Extract the (X, Y) coordinate from the center of the cell holding the provided text.  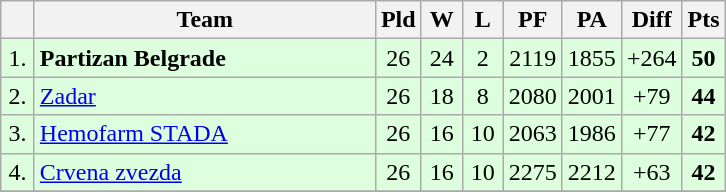
PA (592, 20)
Team (204, 20)
24 (442, 58)
L (482, 20)
+63 (652, 172)
2212 (592, 172)
1855 (592, 58)
Crvena zvezda (204, 172)
44 (704, 96)
2. (18, 96)
8 (482, 96)
Diff (652, 20)
Partizan Belgrade (204, 58)
1986 (592, 134)
Hemofarm STADA (204, 134)
Pts (704, 20)
Pld (398, 20)
50 (704, 58)
PF (532, 20)
1. (18, 58)
+77 (652, 134)
+79 (652, 96)
3. (18, 134)
2119 (532, 58)
Zadar (204, 96)
18 (442, 96)
2275 (532, 172)
2063 (532, 134)
2080 (532, 96)
4. (18, 172)
2001 (592, 96)
+264 (652, 58)
2 (482, 58)
W (442, 20)
